Search for the cell housing the specified text and yield its [x, y] center coordinate. 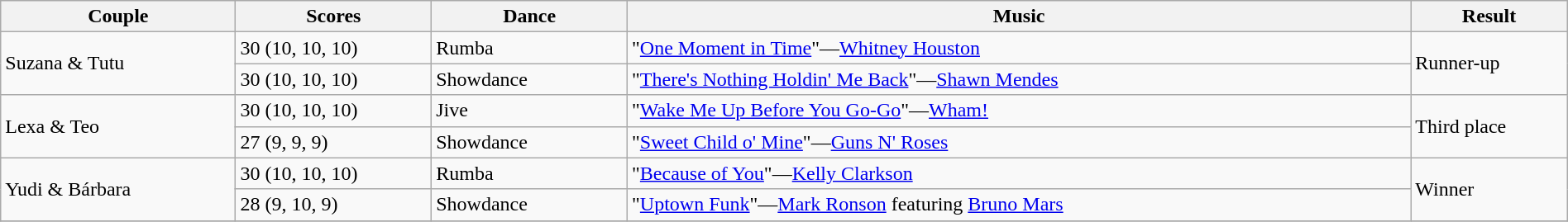
28 (9, 10, 9) [334, 205]
Jive [529, 111]
"Sweet Child o' Mine"—Guns N' Roses [1019, 142]
"There's Nothing Holdin' Me Back"—Shawn Mendes [1019, 79]
Suzana & Tutu [118, 64]
Winner [1489, 189]
"Because of You"—Kelly Clarkson [1019, 173]
Runner-up [1489, 64]
"One Moment in Time"—Whitney Houston [1019, 48]
"Uptown Funk"—Mark Ronson featuring Bruno Mars [1019, 205]
Dance [529, 17]
Scores [334, 17]
Third place [1489, 126]
"Wake Me Up Before You Go-Go"—Wham! [1019, 111]
Music [1019, 17]
27 (9, 9, 9) [334, 142]
Result [1489, 17]
Lexa & Teo [118, 126]
Couple [118, 17]
Yudi & Bárbara [118, 189]
